Identify which cell holds the provided text, then report its (x, y) central coordinate. 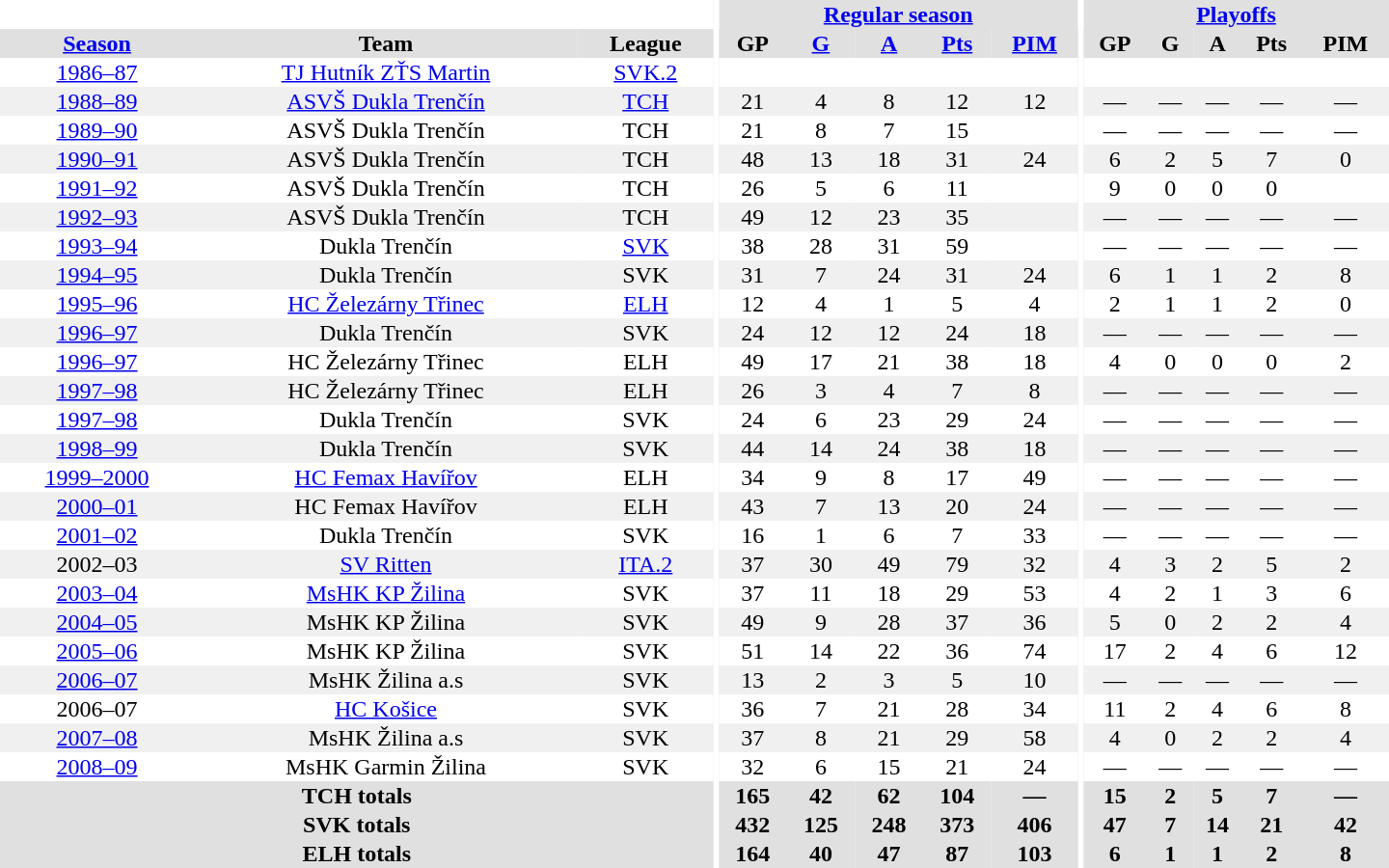
League (646, 43)
165 (752, 796)
SVK totals (357, 825)
HC Košice (386, 709)
51 (752, 651)
87 (957, 854)
2004–05 (96, 622)
79 (957, 564)
22 (889, 651)
1991–92 (96, 188)
2003–04 (96, 593)
2008–09 (96, 767)
1995–96 (96, 304)
10 (1035, 680)
40 (822, 854)
2002–03 (96, 564)
ELH totals (357, 854)
ITA.2 (646, 564)
58 (1035, 738)
62 (889, 796)
1992–93 (96, 217)
1994–95 (96, 275)
MsHK Garmin Žilina (386, 767)
432 (752, 825)
1999–2000 (96, 477)
Team (386, 43)
16 (752, 535)
43 (752, 506)
104 (957, 796)
125 (822, 825)
1993–94 (96, 246)
33 (1035, 535)
406 (1035, 825)
Regular season (899, 14)
53 (1035, 593)
2007–08 (96, 738)
TJ Hutník ZŤS Martin (386, 72)
248 (889, 825)
74 (1035, 651)
48 (752, 159)
1989–90 (96, 130)
2000–01 (96, 506)
20 (957, 506)
1986–87 (96, 72)
373 (957, 825)
1998–99 (96, 448)
1990–91 (96, 159)
1988–89 (96, 101)
44 (752, 448)
SVK.2 (646, 72)
103 (1035, 854)
Playoffs (1237, 14)
Season (96, 43)
TCH totals (357, 796)
30 (822, 564)
35 (957, 217)
SV Ritten (386, 564)
164 (752, 854)
59 (957, 246)
2005–06 (96, 651)
2001–02 (96, 535)
